Output the (X, Y) coordinate of the center of the cell containing the given text.  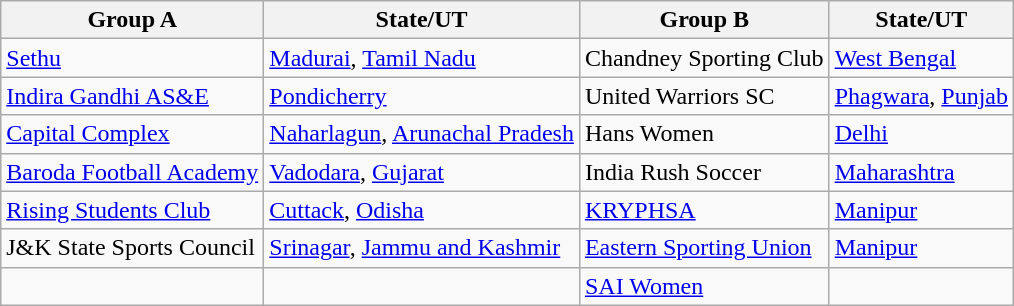
SAI Women (704, 286)
J&K State Sports Council (132, 248)
Sethu (132, 58)
Indira Gandhi AS&E (132, 96)
United Warriors SC (704, 96)
Hans Women (704, 134)
KRYPHSA (704, 210)
Maharashtra (921, 172)
Pondicherry (422, 96)
Group B (704, 20)
Eastern Sporting Union (704, 248)
Baroda Football Academy (132, 172)
Rising Students Club (132, 210)
Srinagar, Jammu and Kashmir (422, 248)
Group A (132, 20)
Chandney Sporting Club (704, 58)
India Rush Soccer (704, 172)
Naharlagun, Arunachal Pradesh (422, 134)
Madurai, Tamil Nadu (422, 58)
West Bengal (921, 58)
Cuttack, Odisha (422, 210)
Capital Complex (132, 134)
Phagwara, Punjab (921, 96)
Delhi (921, 134)
Vadodara, Gujarat (422, 172)
